Search for the cell housing the specified text and yield its (x, y) center coordinate. 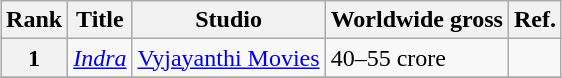
Ref. (534, 20)
Indra (100, 58)
Title (100, 20)
Worldwide gross (416, 20)
1 (34, 58)
40–55 crore (416, 58)
Studio (228, 20)
Vyjayanthi Movies (228, 58)
Rank (34, 20)
